Extract the (x, y) coordinate from the center of the cell holding the provided text.  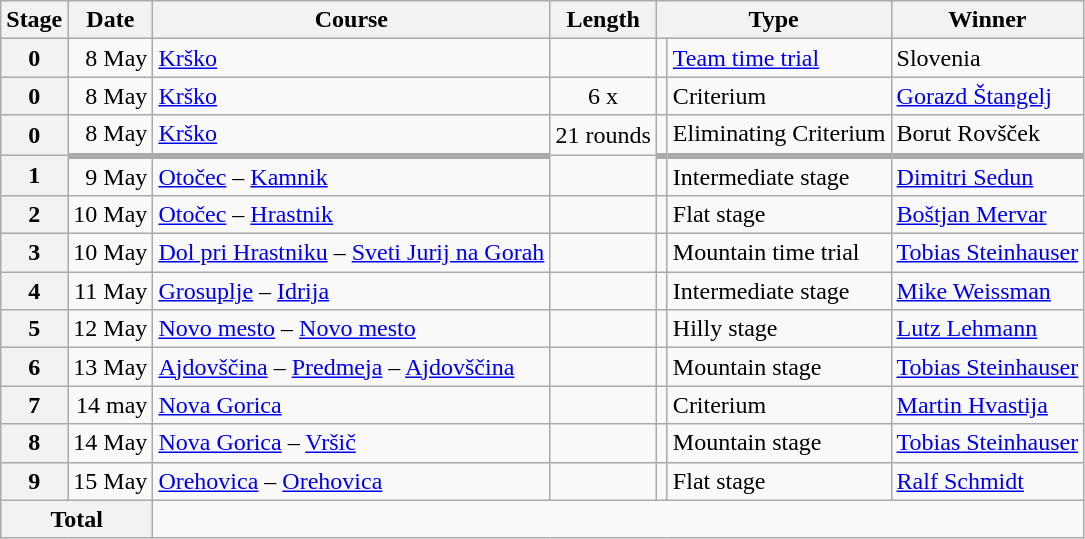
13 May (110, 367)
Ajdovščina – Predmeja – Ajdovščina (352, 367)
Grosuplje – Idrija (352, 291)
11 May (110, 291)
21 rounds (603, 135)
5 (34, 329)
Ralf Schmidt (988, 481)
Otočec – Kamnik (352, 175)
6 (34, 367)
6 x (603, 96)
Eliminating Criterium (779, 135)
Borut Rovšček (988, 135)
Lutz Lehmann (988, 329)
9 (34, 481)
Winner (988, 20)
Orehovica – Orehovica (352, 481)
Otočec – Hrastnik (352, 215)
4 (34, 291)
7 (34, 405)
Nova Gorica – Vršič (352, 443)
Length (603, 20)
Novo mesto – Novo mesto (352, 329)
Date (110, 20)
1 (34, 175)
Total (77, 519)
Martin Hvastija (988, 405)
Course (352, 20)
Mountain time trial (779, 253)
2 (34, 215)
Team time trial (779, 58)
14 May (110, 443)
14 may (110, 405)
3 (34, 253)
Dimitri Sedun (988, 175)
15 May (110, 481)
Type (774, 20)
Dol pri Hrastniku – Sveti Jurij na Gorah (352, 253)
12 May (110, 329)
Mike Weissman (988, 291)
Stage (34, 20)
8 (34, 443)
Gorazd Štangelj (988, 96)
Hilly stage (779, 329)
Boštjan Mervar (988, 215)
Slovenia (988, 58)
Nova Gorica (352, 405)
9 May (110, 175)
